Search for the cell housing the specified text and yield its [X, Y] center coordinate. 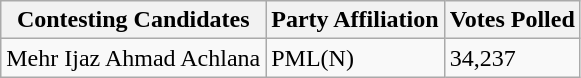
Mehr Ijaz Ahmad Achlana [134, 58]
Party Affiliation [355, 20]
Votes Polled [512, 20]
PML(N) [355, 58]
34,237 [512, 58]
Contesting Candidates [134, 20]
